Find where the given text appears and provide that cell's center as (x, y) coordinate. 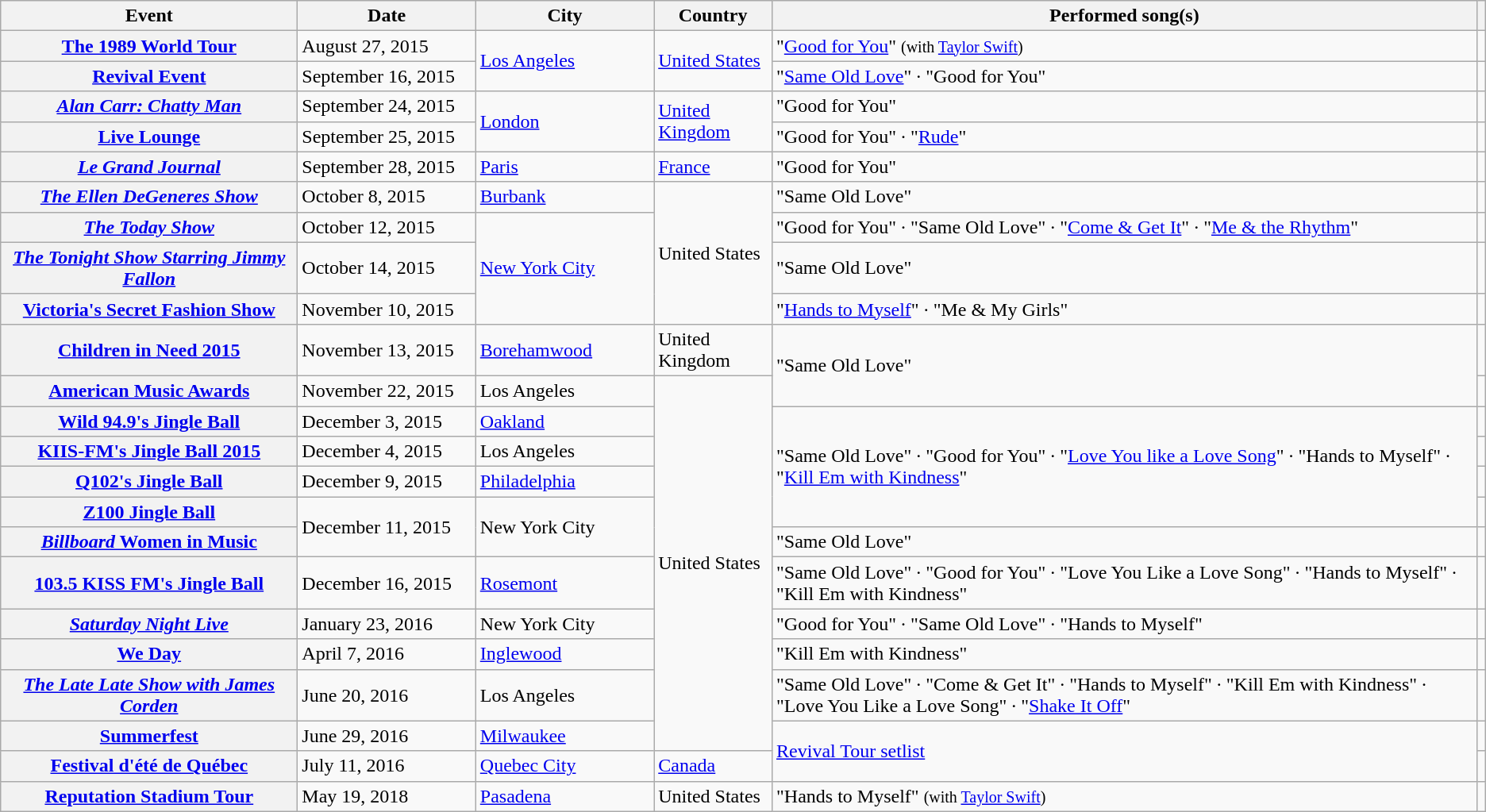
December 3, 2015 (387, 421)
Date (387, 16)
October 14, 2015 (387, 268)
April 7, 2016 (387, 654)
City (564, 16)
The Ellen DeGeneres Show (149, 197)
November 10, 2015 (387, 309)
"Same Old Love" · "Come & Get It" · "Hands to Myself" · "Kill Em with Kindness" · "Love You Like a Love Song" · "Shake It Off" (1125, 695)
Borehamwood (564, 349)
October 8, 2015 (387, 197)
December 11, 2015 (387, 527)
December 4, 2015 (387, 452)
Oakland (564, 421)
KIIS-FM's Jingle Ball 2015 (149, 452)
January 23, 2016 (387, 624)
June 20, 2016 (387, 695)
"Kill Em with Kindness" (1125, 654)
Country (713, 16)
London (564, 121)
Burbank (564, 197)
Paris (564, 167)
Billboard Women in Music (149, 542)
Summerfest (149, 736)
Saturday Night Live (149, 624)
103.5 KISS FM's Jingle Ball (149, 583)
November 22, 2015 (387, 391)
The 1989 World Tour (149, 46)
"Good for You" · "Rude" (1125, 137)
"Good for You" · "Same Old Love" · "Hands to Myself" (1125, 624)
Milwaukee (564, 736)
Pasadena (564, 796)
May 19, 2018 (387, 796)
The Tonight Show Starring Jimmy Fallon (149, 268)
June 29, 2016 (387, 736)
September 24, 2015 (387, 106)
September 16, 2015 (387, 76)
"Hands to Myself" · "Me & My Girls" (1125, 309)
Festival d'été de Québec (149, 766)
Canada (713, 766)
Children in Need 2015 (149, 349)
Alan Carr: Chatty Man (149, 106)
October 12, 2015 (387, 227)
November 13, 2015 (387, 349)
Q102's Jingle Ball (149, 482)
December 9, 2015 (387, 482)
"Same Old Love" · "Good for You" (1125, 76)
"Same Old Love" · "Good for You" · "Love You Like a Love Song" · "Hands to Myself" · "Kill Em with Kindness" (1125, 583)
Philadelphia (564, 482)
September 28, 2015 (387, 167)
Revival Tour setlist (1125, 751)
Live Lounge (149, 137)
Reputation Stadium Tour (149, 796)
Victoria's Secret Fashion Show (149, 309)
Revival Event (149, 76)
Le Grand Journal (149, 167)
Wild 94.9's Jingle Ball (149, 421)
American Music Awards (149, 391)
July 11, 2016 (387, 766)
France (713, 167)
December 16, 2015 (387, 583)
"Hands to Myself" (with Taylor Swift) (1125, 796)
Z100 Jingle Ball (149, 512)
"Good for You" · "Same Old Love" · "Come & Get It" · "Me & the Rhythm" (1125, 227)
September 25, 2015 (387, 137)
August 27, 2015 (387, 46)
Performed song(s) (1125, 16)
We Day (149, 654)
"Same Old Love" · "Good for You" · "Love You like a Love Song" · "Hands to Myself" · "Kill Em with Kindness" (1125, 467)
The Today Show (149, 227)
The Late Late Show with James Corden (149, 695)
Quebec City (564, 766)
Event (149, 16)
"Good for You" (with Taylor Swift) (1125, 46)
Rosemont (564, 583)
Inglewood (564, 654)
